Output the (x, y) coordinate of the center of the cell containing the given text.  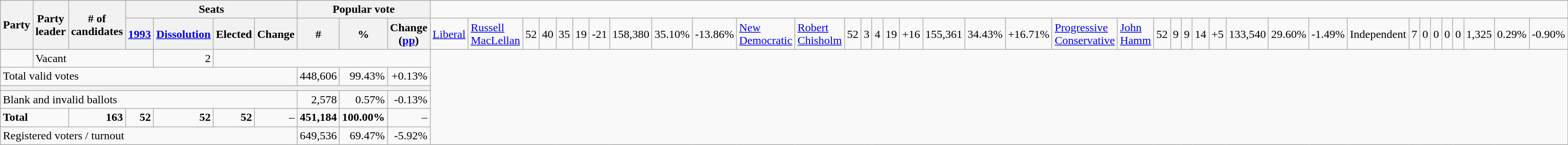
New Democratic (766, 34)
4 (877, 34)
40 (548, 34)
+16 (911, 34)
34.43% (985, 34)
14 (1201, 34)
-13.86% (715, 34)
29.60% (1289, 34)
99.43% (364, 76)
John Hamm (1136, 34)
649,536 (318, 136)
Party leader (50, 25)
1,325 (1479, 34)
Independent (1378, 34)
158,380 (631, 34)
451,184 (318, 118)
Total (34, 118)
1993 (140, 34)
+16.71% (1029, 34)
7 (1414, 34)
Registered voters / turnout (149, 136)
# ofcandidates (97, 25)
Blank and invalid ballots (149, 100)
100.00% (364, 118)
Vacant (93, 58)
448,606 (318, 76)
2 (184, 58)
155,361 (943, 34)
Change (276, 34)
3 (867, 34)
Party (17, 25)
-5.92% (409, 136)
133,540 (1247, 34)
-0.90% (1548, 34)
+0.13% (409, 76)
0.29% (1512, 34)
-0.13% (409, 100)
Elected (233, 34)
Change (pp) (409, 34)
Seats (212, 9)
-21 (600, 34)
Russell MacLellan (495, 34)
Popular vote (364, 9)
+5 (1218, 34)
-1.49% (1328, 34)
% (364, 34)
Dissolution (184, 34)
Robert Chisholm (820, 34)
Progressive Conservative (1085, 34)
Total valid votes (149, 76)
69.47% (364, 136)
2,578 (318, 100)
# (318, 34)
35 (565, 34)
35.10% (672, 34)
0.57% (364, 100)
Liberal (449, 34)
163 (97, 118)
